Pinpoint the cell where the given text exists, returning its (x, y) midpoint coordinate. 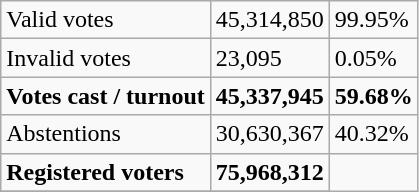
0.05% (374, 58)
75,968,312 (270, 172)
23,095 (270, 58)
59.68% (374, 96)
45,337,945 (270, 96)
45,314,850 (270, 20)
40.32% (374, 134)
99.95% (374, 20)
Valid votes (106, 20)
Registered voters (106, 172)
Invalid votes (106, 58)
Abstentions (106, 134)
30,630,367 (270, 134)
Votes cast / turnout (106, 96)
